Return (X, Y) of the center of cell containing provided text 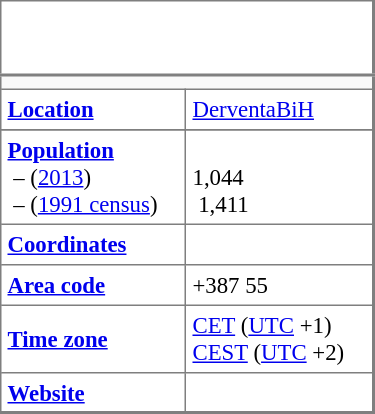
DerventaBiH (280, 109)
+387 55 (280, 284)
Location (94, 109)
Population – (2013) – (1991 census) (94, 176)
Coordinates (94, 244)
Website (94, 392)
Area code (94, 284)
Time zone (94, 339)
1,044 1,411 (280, 176)
CET (UTC +1) CEST (UTC +2) (280, 339)
